From the cell containing the given text, extract its center point as [X, Y] coordinate. 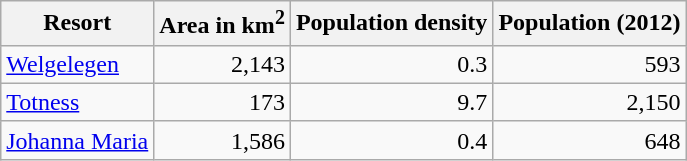
648 [590, 140]
Population (2012) [590, 24]
Area in km2 [222, 24]
2,150 [590, 102]
1,586 [222, 140]
Totness [78, 102]
2,143 [222, 64]
Population density [391, 24]
Welgelegen [78, 64]
0.4 [391, 140]
0.3 [391, 64]
9.7 [391, 102]
173 [222, 102]
Resort [78, 24]
Johanna Maria [78, 140]
593 [590, 64]
